From the cell containing the given text, extract its center point as [x, y] coordinate. 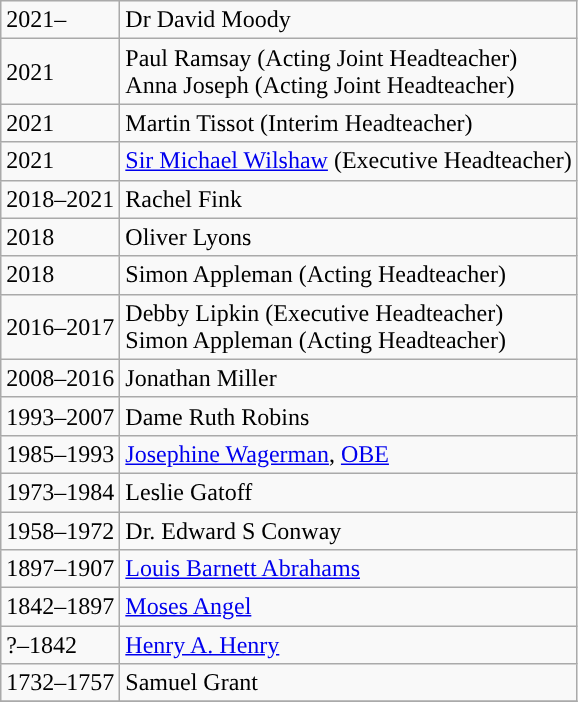
Samuel Grant [348, 683]
Oliver Lyons [348, 237]
2016–2017 [60, 326]
1985–1993 [60, 454]
Louis Barnett Abrahams [348, 569]
1973–1984 [60, 492]
Leslie Gatoff [348, 492]
Debby Lipkin (Executive Headteacher)Simon Appleman (Acting Headteacher) [348, 326]
Paul Ramsay (Acting Joint Headteacher)Anna Joseph (Acting Joint Headteacher) [348, 72]
Henry A. Henry [348, 645]
Moses Angel [348, 607]
1897–1907 [60, 569]
2021– [60, 20]
Simon Appleman (Acting Headteacher) [348, 275]
1732–1757 [60, 683]
1993–2007 [60, 416]
2018–2021 [60, 199]
Sir Michael Wilshaw (Executive Headteacher) [348, 161]
1842–1897 [60, 607]
Dr David Moody [348, 20]
1958–1972 [60, 531]
Rachel Fink [348, 199]
2008–2016 [60, 378]
Josephine Wagerman, OBE [348, 454]
Dame Ruth Robins [348, 416]
Jonathan Miller [348, 378]
Martin Tissot (Interim Headteacher) [348, 123]
?–1842 [60, 645]
Dr. Edward S Conway [348, 531]
